Return the [x, y] coordinate for the center point of the cell that contains the specified text.  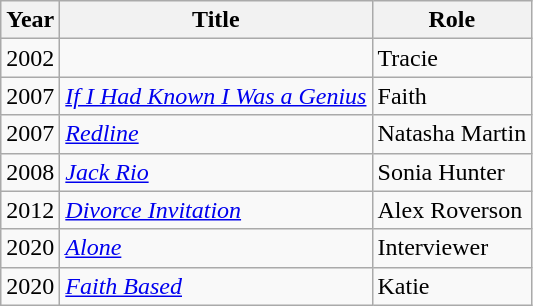
Faith Based [216, 286]
2002 [30, 58]
Katie [452, 286]
Divorce Invitation [216, 210]
2008 [30, 172]
Role [452, 20]
Interviewer [452, 248]
Tracie [452, 58]
Jack Rio [216, 172]
Alex Roverson [452, 210]
If I Had Known I Was a Genius [216, 96]
Title [216, 20]
Sonia Hunter [452, 172]
Faith [452, 96]
Alone [216, 248]
Redline [216, 134]
Year [30, 20]
2012 [30, 210]
Natasha Martin [452, 134]
